Determine the [x, y] coordinate at the center of the cell enclosing the given text.  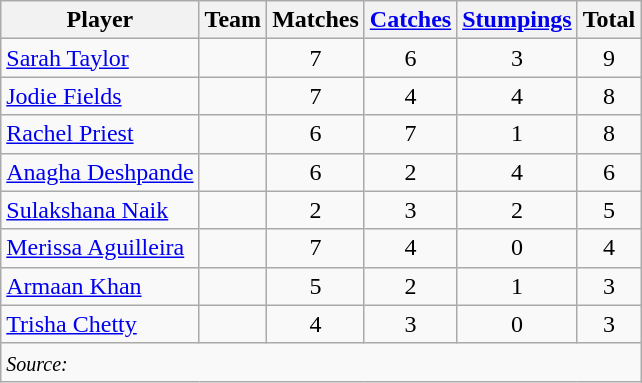
Sarah Taylor [100, 58]
Trisha Chetty [100, 324]
Matches [316, 20]
Rachel Priest [100, 134]
Sulakshana Naik [100, 210]
Armaan Khan [100, 286]
Total [609, 20]
Source: [321, 362]
Player [100, 20]
Team [233, 20]
Anagha Deshpande [100, 172]
Merissa Aguilleira [100, 248]
9 [609, 58]
Stumpings [517, 20]
Catches [410, 20]
Jodie Fields [100, 96]
